Detect which cell encompasses the target text, then output its [x, y] center coordinate. 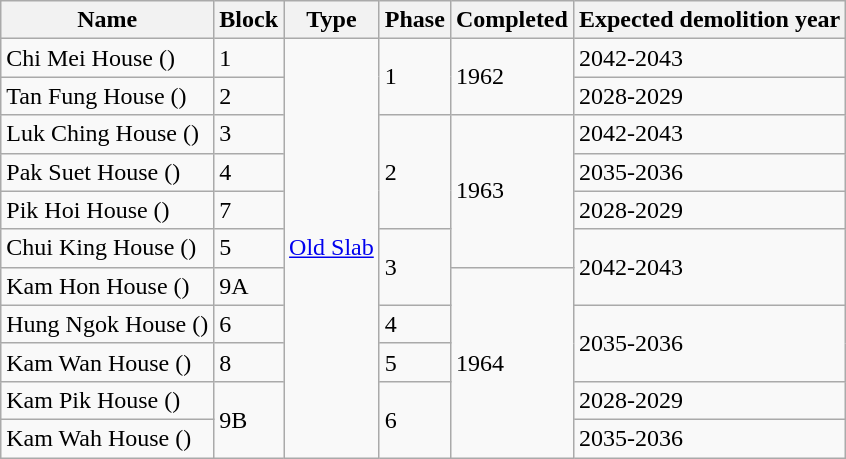
Kam Wan House () [108, 362]
9B [249, 419]
Hung Ngok House () [108, 324]
7 [249, 210]
Luk Ching House () [108, 134]
1963 [512, 191]
Kam Wah House () [108, 438]
Type [332, 20]
Phase [414, 20]
1962 [512, 77]
Chi Mei House () [108, 58]
Completed [512, 20]
Expected demolition year [709, 20]
Kam Hon House () [108, 286]
Name [108, 20]
1964 [512, 362]
Pak Suet House () [108, 172]
Block [249, 20]
Old Slab [332, 248]
Kam Pik House () [108, 400]
Chui King House () [108, 248]
Pik Hoi House () [108, 210]
Tan Fung House () [108, 96]
9A [249, 286]
8 [249, 362]
